Determine the (X, Y) coordinate at the center of the cell enclosing the given text.  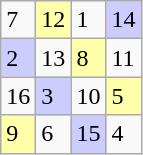
7 (18, 20)
9 (18, 134)
13 (54, 58)
2 (18, 58)
3 (54, 96)
8 (88, 58)
1 (88, 20)
14 (124, 20)
10 (88, 96)
12 (54, 20)
6 (54, 134)
16 (18, 96)
4 (124, 134)
5 (124, 96)
11 (124, 58)
15 (88, 134)
